Locate the cell with the specified text and output its [X, Y] center coordinate. 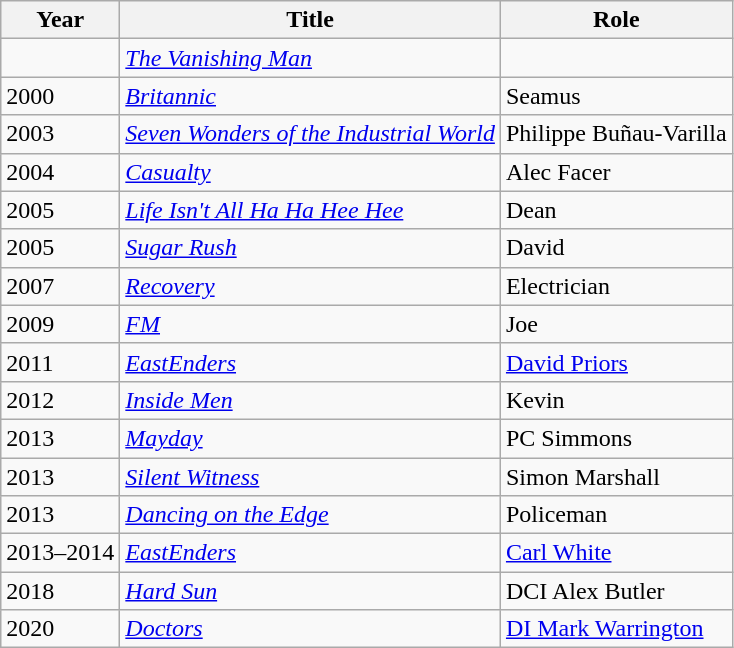
Role [616, 20]
PC Simmons [616, 438]
Recovery [310, 286]
Dancing on the Edge [310, 515]
Seven Wonders of the Industrial World [310, 134]
Hard Sun [310, 591]
2012 [60, 400]
2013–2014 [60, 553]
Alec Facer [616, 172]
Policeman [616, 515]
Seamus [616, 96]
The Vanishing Man [310, 58]
Carl White [616, 553]
2007 [60, 286]
Electrician [616, 286]
2004 [60, 172]
FM [310, 324]
2003 [60, 134]
2011 [60, 362]
David [616, 248]
2018 [60, 591]
David Priors [616, 362]
DCI Alex Butler [616, 591]
Mayday [310, 438]
Casualty [310, 172]
Dean [616, 210]
Inside Men [310, 400]
Life Isn't All Ha Ha Hee Hee [310, 210]
Kevin [616, 400]
2000 [60, 96]
Year [60, 20]
Silent Witness [310, 477]
Title [310, 20]
2020 [60, 629]
Doctors [310, 629]
Simon Marshall [616, 477]
Sugar Rush [310, 248]
Philippe Buñau-Varilla [616, 134]
2009 [60, 324]
Joe [616, 324]
Britannic [310, 96]
DI Mark Warrington [616, 629]
